Capture the cell that displays the provided text and extract its (x, y) central coordinate. 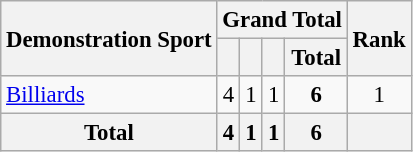
Billiards (109, 95)
Grand Total (282, 20)
Demonstration Sport (109, 38)
Rank (379, 38)
